Identify which cell holds the provided text, then report its (X, Y) central coordinate. 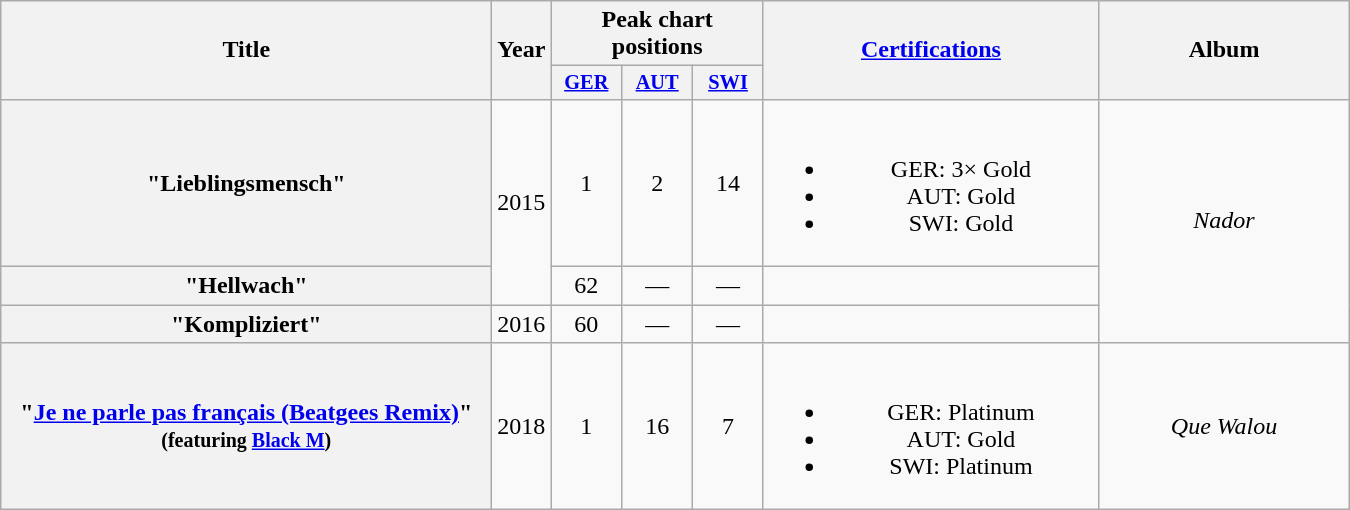
SWI (728, 83)
GER (586, 83)
Year (522, 50)
Peak chart positions (658, 34)
2018 (522, 426)
7 (728, 426)
Album (1224, 50)
62 (586, 286)
Certifications (930, 50)
Nador (1224, 220)
14 (728, 182)
Title (246, 50)
"Je ne parle pas français (Beatgees Remix)" (featuring Black M) (246, 426)
GER: 3× GoldAUT: GoldSWI: Gold (930, 182)
2016 (522, 324)
"Kompliziert" (246, 324)
60 (586, 324)
GER: PlatinumAUT: GoldSWI: Platinum (930, 426)
Que Walou (1224, 426)
"Hellwach" (246, 286)
2 (658, 182)
2015 (522, 202)
AUT (658, 83)
16 (658, 426)
"Lieblingsmensch" (246, 182)
